Search for the cell housing the specified text and yield its (X, Y) center coordinate. 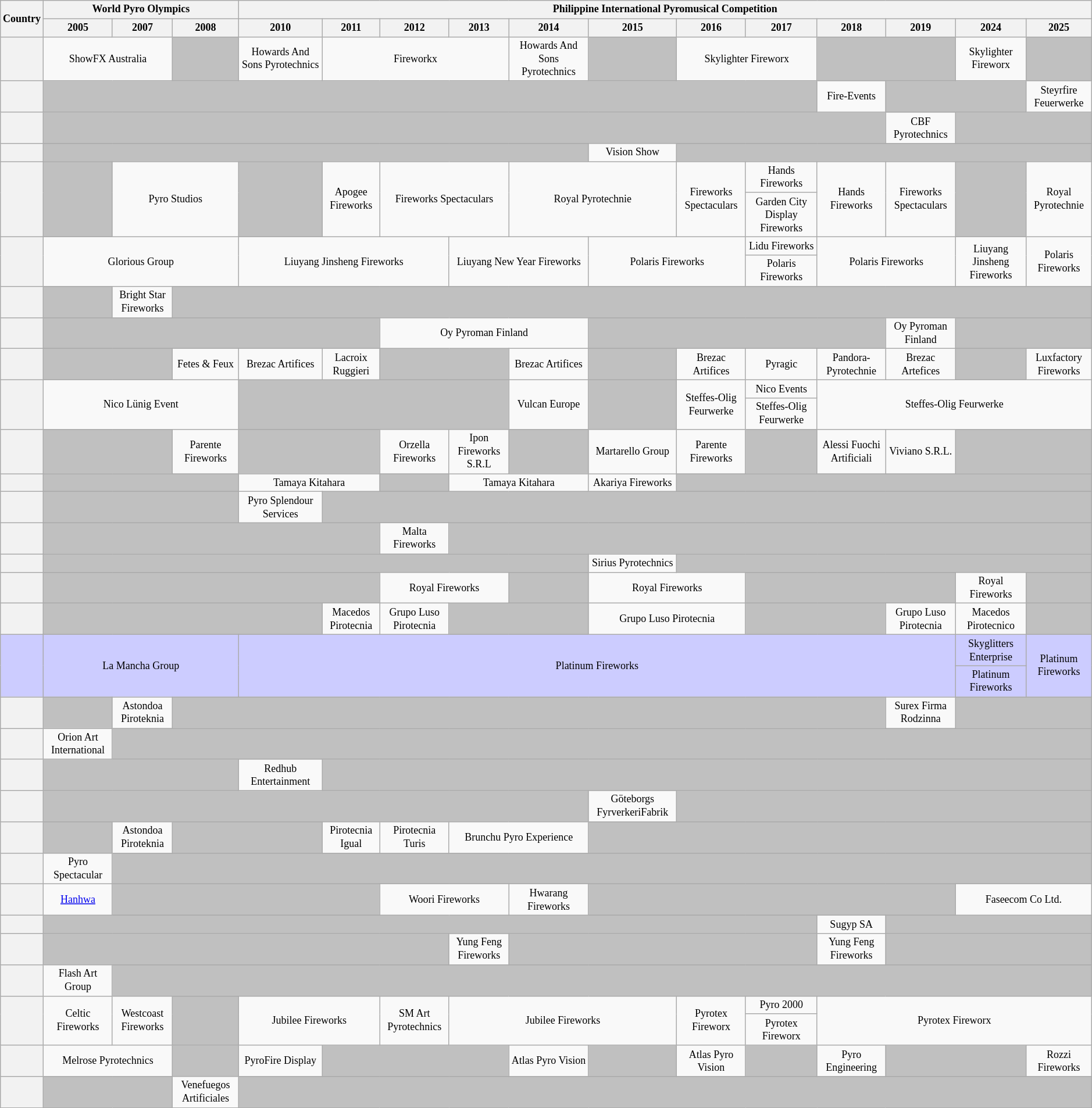
Lacroix Ruggieri (351, 364)
2015 (633, 28)
Pyro Splendour Services (280, 507)
Orion Art International (78, 744)
Brezac Artefices (920, 364)
Nico Lünig Event (141, 405)
Göteborgs FyrverkeriFabrik (633, 806)
Fetes & Feux (206, 364)
2010 (280, 28)
Macedos Pirotecnico (991, 619)
Brunchu Pyro Experience (519, 838)
Rozzi Fireworks (1059, 1061)
Venefuegos Artificiales (206, 1092)
Fireworkx (415, 59)
Apogee Fireworks (351, 199)
2013 (479, 28)
CBF Pyrotechnics (920, 128)
Hwarang Fireworks (549, 900)
Woori Fireworks (444, 900)
Viviano S.R.L. (920, 451)
Westcoast Fireworks (142, 1021)
Lidu Fireworks (781, 246)
Pirotecnia Turis (414, 838)
Steyrfire Feuerwerke (1059, 96)
Vision Show (633, 152)
2017 (781, 28)
La Mancha Group (141, 666)
Luxfactory Fireworks (1059, 364)
Surex Firma Rodzinna (920, 713)
Liuyang New Year Fireworks (519, 262)
2008 (206, 28)
Pyro Engineering (851, 1061)
2025 (1059, 28)
Pyragic (781, 364)
Sirius Pyrotechnics (633, 563)
Martarello Group (633, 451)
Glorious Group (141, 262)
2011 (351, 28)
PyroFire Display (280, 1061)
Celtic Fireworks (78, 1021)
Skyglitters Enterprise (991, 650)
Pyro Spectacular (78, 868)
2018 (851, 28)
2019 (920, 28)
Malta Fireworks (414, 538)
2012 (414, 28)
World Pyro Olympics (141, 9)
ShowFX Australia (108, 59)
Pyro 2000 (781, 1005)
2016 (711, 28)
Ipon Fireworks S.R.L (479, 451)
Vulcan Europe (549, 405)
Bright Star Fireworks (142, 302)
Pirotecnia Igual (351, 838)
2014 (549, 28)
Fire-Events (851, 96)
Pandora-Pyrotechnie (851, 364)
Sugyp SA (851, 924)
Macedos Pirotecnia (351, 619)
SM Art Pyrotechnics (414, 1021)
Pyro Studios (176, 199)
Philippine International Pyromusical Competition (665, 9)
Nico Events (781, 388)
2007 (142, 28)
Melrose Pyrotechnics (108, 1061)
Garden City Display Fireworks (781, 215)
Orzella Fireworks (414, 451)
Alessi Fuochi Artificiali (851, 451)
Akariya Fireworks (633, 482)
2005 (78, 28)
Flash Art Group (78, 980)
Hanhwa (78, 900)
Redhub Entertainment (280, 775)
2024 (991, 28)
Country (22, 19)
Faseecom Co Ltd. (1024, 900)
